For the text-containing cell, return its midpoint in [X, Y] coordinate format. 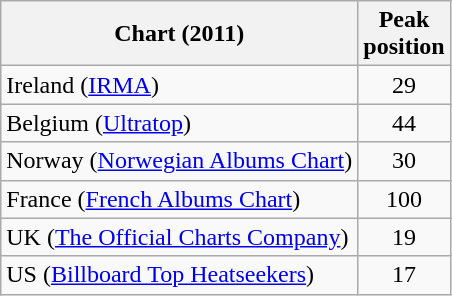
29 [404, 85]
Norway (Norwegian Albums Chart) [180, 161]
Peakposition [404, 34]
17 [404, 275]
France (French Albums Chart) [180, 199]
30 [404, 161]
44 [404, 123]
UK (The Official Charts Company) [180, 237]
100 [404, 199]
Belgium (Ultratop) [180, 123]
19 [404, 237]
Chart (2011) [180, 34]
US (Billboard Top Heatseekers) [180, 275]
Ireland (IRMA) [180, 85]
